Detect which cell encompasses the target text, then output its [X, Y] center coordinate. 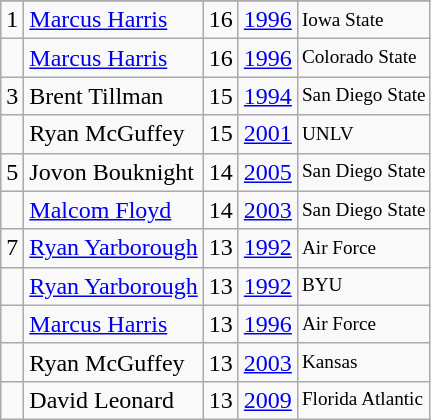
Florida Atlantic [364, 400]
7 [12, 248]
3 [12, 96]
5 [12, 172]
Iowa State [364, 20]
Brent Tillman [114, 96]
2009 [268, 400]
Jovon Bouknight [114, 172]
UNLV [364, 134]
2005 [268, 172]
BYU [364, 286]
2001 [268, 134]
Malcom Floyd [114, 210]
David Leonard [114, 400]
Colorado State [364, 58]
Kansas [364, 362]
1 [12, 20]
1994 [268, 96]
